Detect which cell encompasses the target text, then output its (X, Y) center coordinate. 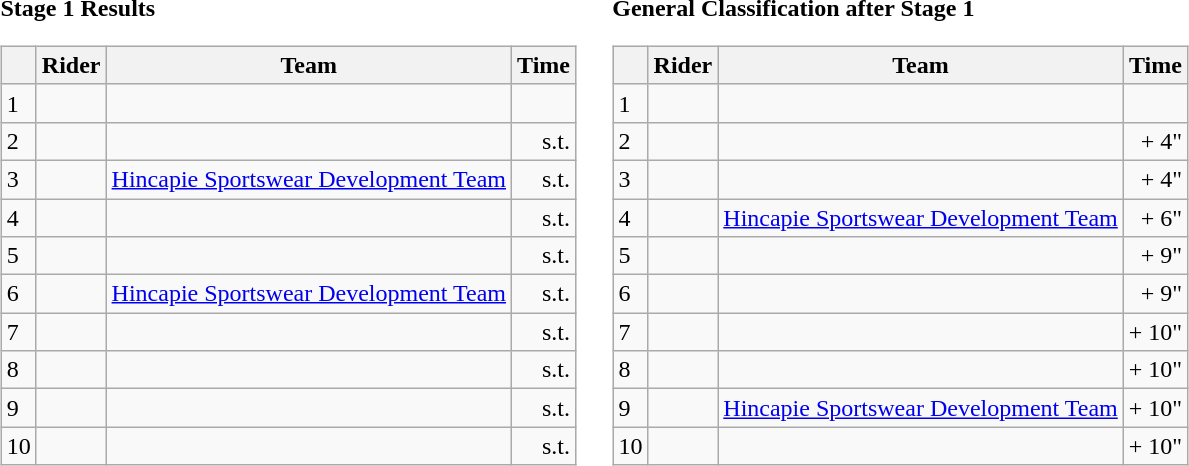
+ 6" (1155, 217)
